Determine the (X, Y) coordinate at the center of the cell enclosing the given text.  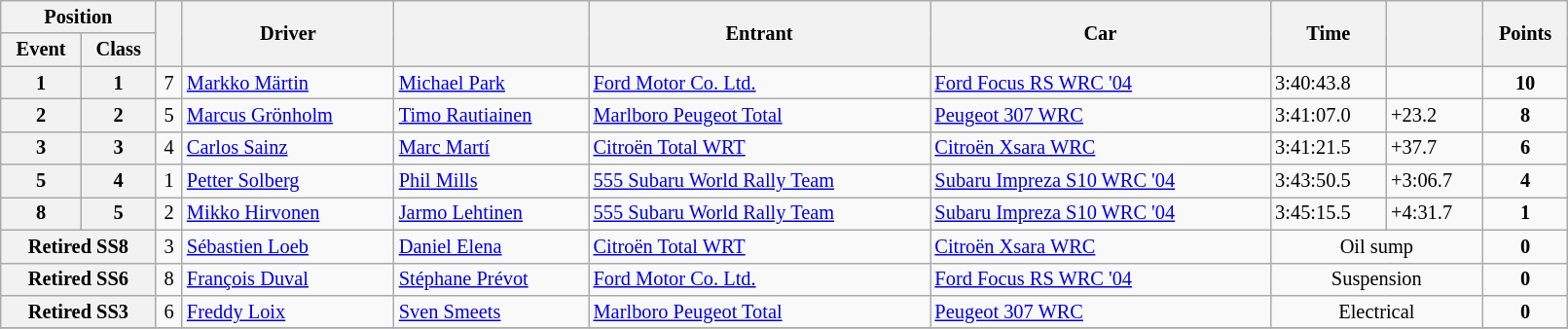
Marcus Grönholm (288, 115)
Oil sump (1376, 246)
Event (41, 50)
Class (119, 50)
Car (1101, 33)
+4:31.7 (1435, 213)
Timo Rautiainen (492, 115)
Suspension (1376, 279)
Carlos Sainz (288, 148)
Daniel Elena (492, 246)
3:41:21.5 (1328, 148)
3:45:15.5 (1328, 213)
Stéphane Prévot (492, 279)
+3:06.7 (1435, 181)
François Duval (288, 279)
Petter Solberg (288, 181)
3:43:50.5 (1328, 181)
Entrant (759, 33)
+23.2 (1435, 115)
Jarmo Lehtinen (492, 213)
Driver (288, 33)
Markko Märtin (288, 83)
Mikko Hirvonen (288, 213)
3:41:07.0 (1328, 115)
Electrical (1376, 311)
Phil Mills (492, 181)
Time (1328, 33)
7 (169, 83)
10 (1524, 83)
Marc Martí (492, 148)
3:40:43.8 (1328, 83)
Position (78, 17)
+37.7 (1435, 148)
Retired SS3 (78, 311)
Retired SS8 (78, 246)
Points (1524, 33)
Sven Smeets (492, 311)
Sébastien Loeb (288, 246)
Michael Park (492, 83)
Retired SS6 (78, 279)
Freddy Loix (288, 311)
